Detect which cell encompasses the target text, then output its (x, y) center coordinate. 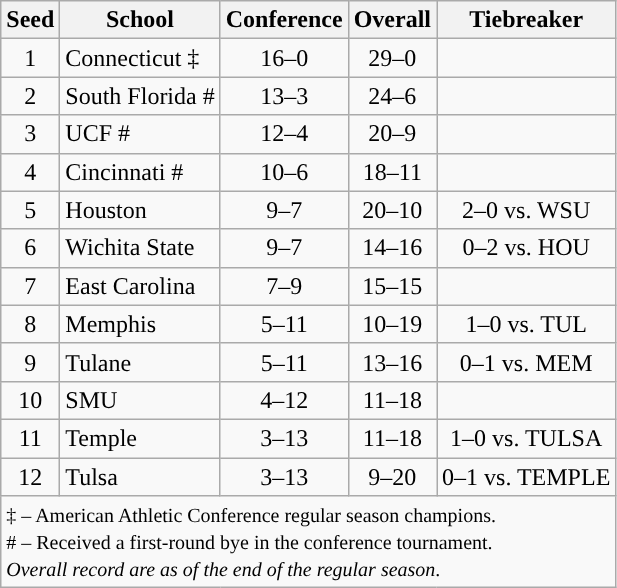
0–1 vs. TEMPLE (526, 477)
11 (30, 438)
29–0 (392, 58)
8 (30, 324)
South Florida # (140, 96)
18–11 (392, 172)
Houston (140, 210)
9–20 (392, 477)
3 (30, 134)
Overall (392, 20)
9 (30, 362)
2–0 vs. WSU (526, 210)
Tiebreaker (526, 20)
1 (30, 58)
6 (30, 248)
Connecticut ‡ (140, 58)
Tulsa (140, 477)
Wichita State (140, 248)
4–12 (284, 400)
1–0 vs. TUL (526, 324)
13–3 (284, 96)
Temple (140, 438)
14–16 (392, 248)
1–0 vs. TULSA (526, 438)
20–9 (392, 134)
0–2 vs. HOU (526, 248)
4 (30, 172)
Cincinnati # (140, 172)
East Carolina (140, 286)
Tulane (140, 362)
12 (30, 477)
2 (30, 96)
Seed (30, 20)
SMU (140, 400)
Conference (284, 20)
12–4 (284, 134)
5 (30, 210)
School (140, 20)
13–16 (392, 362)
7–9 (284, 286)
Memphis (140, 324)
10–19 (392, 324)
15–15 (392, 286)
10–6 (284, 172)
0–1 vs. MEM (526, 362)
UCF # (140, 134)
10 (30, 400)
16–0 (284, 58)
20–10 (392, 210)
24–6 (392, 96)
7 (30, 286)
